Capture the cell that displays the provided text and extract its (x, y) central coordinate. 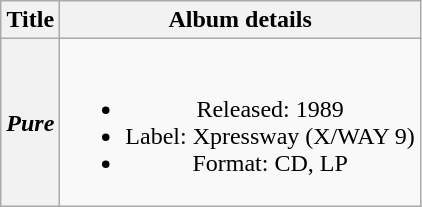
Released: 1989Label: Xpressway (X/WAY 9)Format: CD, LP (240, 122)
Album details (240, 20)
Title (30, 20)
Pure (30, 122)
